From the cell containing the given text, extract its center point as [x, y] coordinate. 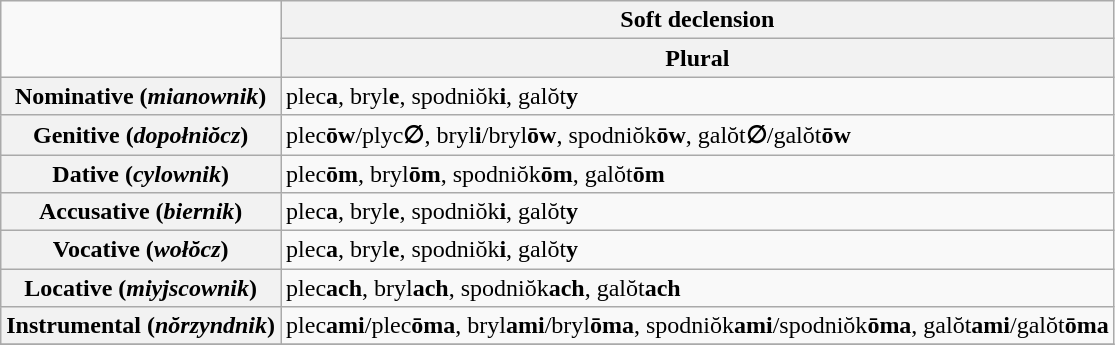
Accusative (biernik) [141, 212]
Locative (miyjscownik) [141, 288]
Dative (cylownik) [141, 173]
Plural [698, 58]
Genitive (dopołniŏcz) [141, 135]
plecach, brylach, spodniŏkach, galŏtach [698, 288]
Vocative (wołŏcz) [141, 250]
plecōw/plyc∅, bryli/brylōw, spodniŏkōw, galŏt∅/galŏtōw [698, 135]
plecōm, brylōm, spodniŏkōm, galŏtōm [698, 173]
plecami/plecōma, brylami/brylōma, spodniŏkami/spodniŏkōma, galŏtami/galŏtōma [698, 326]
Instrumental (nŏrzyndnik) [141, 326]
Soft declension [698, 20]
Nominative (mianownik) [141, 96]
